Output the (x, y) coordinate of the center of the cell containing the given text.  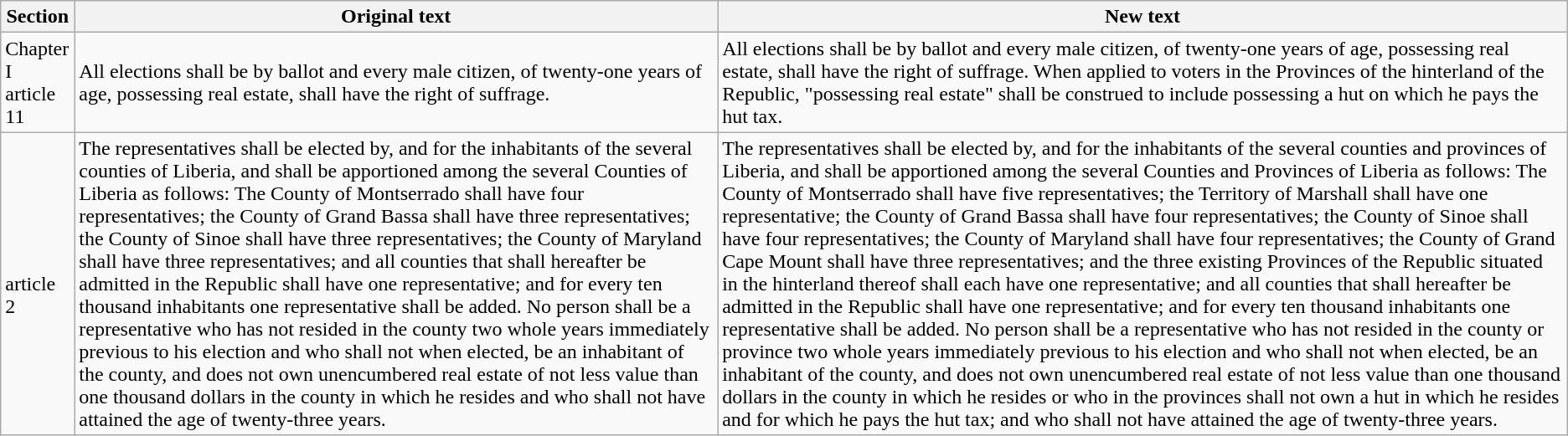
Chapter Iarticle 11 (38, 82)
Original text (396, 17)
article 2 (38, 284)
All elections shall be by ballot and every male citizen, of twenty-one years of age, possessing real estate, shall have the right of suffrage. (396, 82)
New text (1142, 17)
Section (38, 17)
